Output the [X, Y] coordinate of the center of the cell containing the given text.  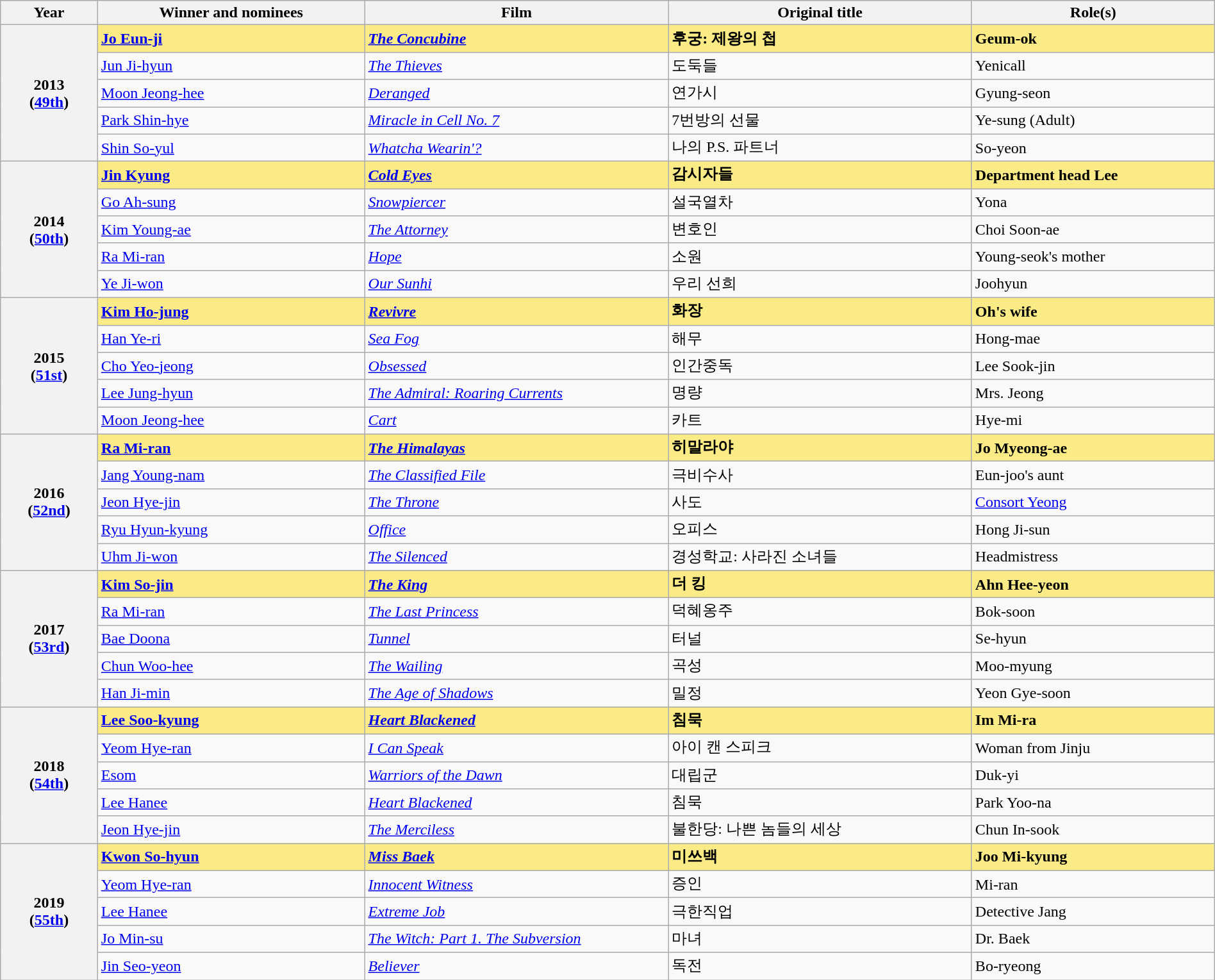
Warriors of the Dawn [517, 776]
Esom [231, 776]
설국열차 [820, 203]
Yenicall [1093, 65]
2013(49th) [49, 94]
히말라야 [820, 447]
The Classified File [517, 476]
Ye-sung (Adult) [1093, 120]
Role(s) [1093, 13]
Dr. Baek [1093, 938]
The Himalayas [517, 447]
사도 [820, 502]
I Can Speak [517, 747]
밀정 [820, 693]
연가시 [820, 94]
더 킹 [820, 585]
Extreme Job [517, 911]
Chun Woo-hee [231, 667]
변호인 [820, 229]
경성학교: 사라진 소녀들 [820, 558]
Mrs. Jeong [1093, 394]
Detective Jang [1093, 911]
The Attorney [517, 229]
Im Mi-ra [1093, 720]
Hong-mae [1093, 338]
불한당: 나쁜 놈들의 세상 [820, 829]
카트 [820, 420]
The Witch: Part 1. The Subversion [517, 938]
So-yeon [1093, 147]
도둑들 [820, 65]
Jo Myeong-ae [1093, 447]
2014(50th) [49, 229]
후궁: 제왕의 첩 [820, 38]
Shin So-yul [231, 147]
Park Yoo-na [1093, 802]
Obsessed [517, 367]
Jin Seo-yeon [231, 967]
Hong Ji-sun [1093, 529]
Cart [517, 420]
명량 [820, 394]
Han Ji-min [231, 693]
The Wailing [517, 667]
The Age of Shadows [517, 693]
The King [517, 585]
Original title [820, 13]
Go Ah-sung [231, 203]
Bok-soon [1093, 611]
7번방의 선물 [820, 120]
Ye Ji-won [231, 285]
The Admiral: Roaring Currents [517, 394]
Kim Young-ae [231, 229]
Mi-ran [1093, 884]
소원 [820, 256]
Miss Baek [517, 858]
Eun-joo's aunt [1093, 476]
Lee Soo-kyung [231, 720]
미쓰백 [820, 858]
Cho Yeo-jeong [231, 367]
Hye-mi [1093, 420]
독전 [820, 967]
Ryu Hyun-kyung [231, 529]
Miracle in Cell No. 7 [517, 120]
Sea Fog [517, 338]
Jun Ji-hyun [231, 65]
인간중독 [820, 367]
Consort Yeong [1093, 502]
Choi Soon-ae [1093, 229]
Kwon So-hyun [231, 858]
Uhm Ji-won [231, 558]
화장 [820, 311]
Ahn Hee-yeon [1093, 585]
Han Ye-ri [231, 338]
2018(54th) [49, 776]
Lee Sook-jin [1093, 367]
Film [517, 13]
Jang Young-nam [231, 476]
Joohyun [1093, 285]
Revivre [517, 311]
마녀 [820, 938]
Headmistress [1093, 558]
Moo-myung [1093, 667]
Our Sunhi [517, 285]
The Concubine [517, 38]
Winner and nominees [231, 13]
Whatcha Wearin'? [517, 147]
The Throne [517, 502]
곡성 [820, 667]
Joo Mi-kyung [1093, 858]
The Silenced [517, 558]
Jin Kyung [231, 176]
The Thieves [517, 65]
Yona [1093, 203]
Bo-ryeong [1093, 967]
Young-seok's mother [1093, 256]
The Last Princess [517, 611]
Deranged [517, 94]
Woman from Jinju [1093, 747]
Tunnel [517, 638]
대립군 [820, 776]
증인 [820, 884]
극비수사 [820, 476]
2015(51st) [49, 365]
아이 캔 스피크 [820, 747]
Innocent Witness [517, 884]
Jo Min-su [231, 938]
Office [517, 529]
Oh's wife [1093, 311]
2017(53rd) [49, 638]
Se-hyun [1093, 638]
Snowpiercer [517, 203]
Kim So-jin [231, 585]
Cold Eyes [517, 176]
덕혜옹주 [820, 611]
Year [49, 13]
The Merciless [517, 829]
터널 [820, 638]
극한직업 [820, 911]
Yeon Gye-soon [1093, 693]
우리 선희 [820, 285]
Geum-ok [1093, 38]
Jo Eun-ji [231, 38]
Chun In-sook [1093, 829]
감시자들 [820, 176]
Believer [517, 967]
Duk-yi [1093, 776]
Bae Doona [231, 638]
Department head Lee [1093, 176]
Hope [517, 256]
해무 [820, 338]
2019(55th) [49, 911]
Lee Jung-hyun [231, 394]
나의 P.S. 파트너 [820, 147]
Park Shin-hye [231, 120]
Kim Ho-jung [231, 311]
2016(52nd) [49, 502]
Gyung-seon [1093, 94]
오피스 [820, 529]
